Provide the [X, Y] coordinate of the cell's center where the given text is located.  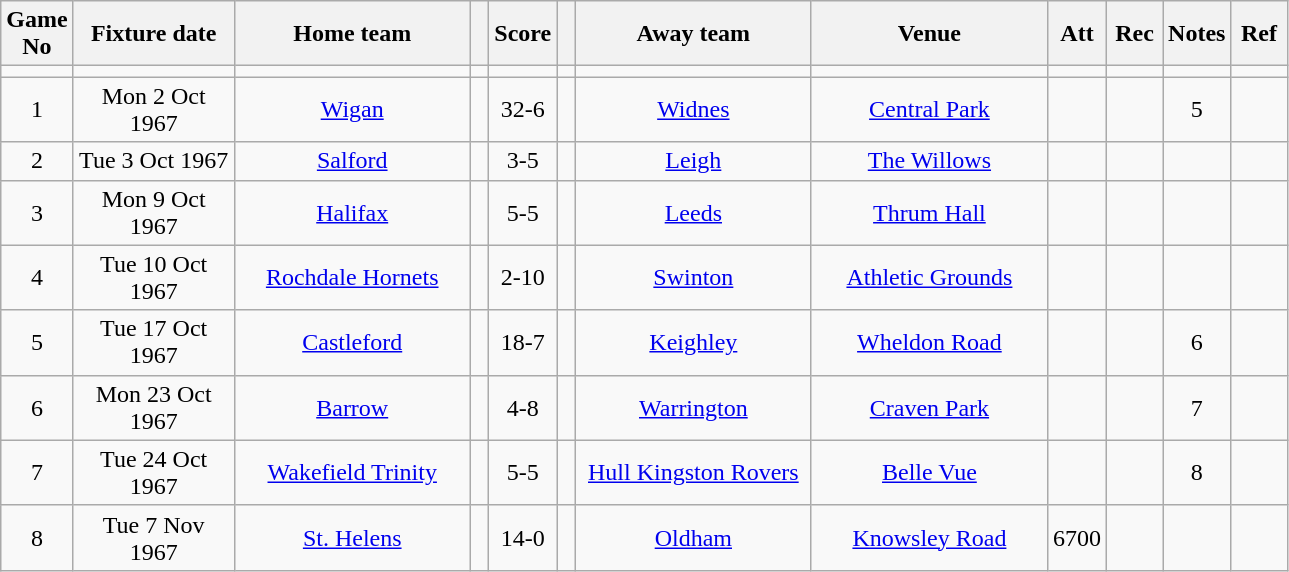
Craven Park [929, 408]
St. Helens [352, 538]
Att [1076, 34]
Leigh [693, 161]
Rochdale Hornets [352, 278]
Barrow [352, 408]
Notes [1197, 34]
1 [37, 110]
Game No [37, 34]
2 [37, 161]
Score [523, 34]
Hull Kingston Rovers [693, 472]
Leeds [693, 212]
Tue 3 Oct 1967 [154, 161]
Tue 7 Nov 1967 [154, 538]
Central Park [929, 110]
Wheldon Road [929, 342]
Tue 17 Oct 1967 [154, 342]
Home team [352, 34]
Athletic Grounds [929, 278]
The Willows [929, 161]
Castleford [352, 342]
Halifax [352, 212]
6700 [1076, 538]
Keighley [693, 342]
4-8 [523, 408]
Rec [1135, 34]
Venue [929, 34]
2-10 [523, 278]
Ref [1259, 34]
3 [37, 212]
Wigan [352, 110]
Oldham [693, 538]
Thrum Hall [929, 212]
Swinton [693, 278]
Wakefield Trinity [352, 472]
4 [37, 278]
Warrington [693, 408]
Fixture date [154, 34]
Mon 9 Oct 1967 [154, 212]
Belle Vue [929, 472]
32-6 [523, 110]
3-5 [523, 161]
Knowsley Road [929, 538]
Mon 2 Oct 1967 [154, 110]
18-7 [523, 342]
Away team [693, 34]
Tue 24 Oct 1967 [154, 472]
Salford [352, 161]
Mon 23 Oct 1967 [154, 408]
Widnes [693, 110]
Tue 10 Oct 1967 [154, 278]
14-0 [523, 538]
